Provide the (X, Y) coordinate of the cell's center where the given text is located.  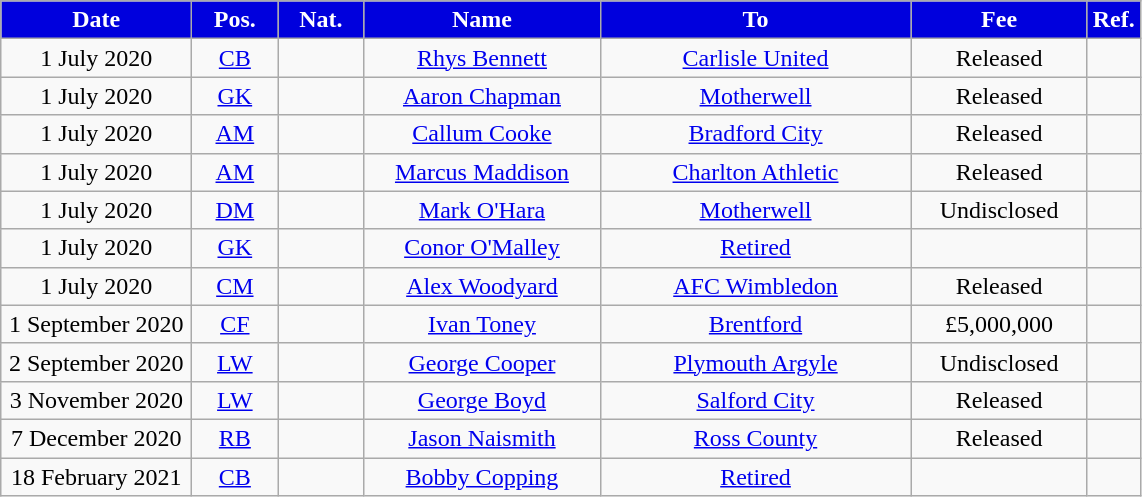
Rhys Bennett (482, 58)
Alex Woodyard (482, 286)
Date (96, 20)
Pos. (235, 20)
Fee (999, 20)
Callum Cooke (482, 134)
Bradford City (756, 134)
7 December 2020 (96, 438)
CF (235, 324)
Marcus Maddison (482, 172)
Conor O'Malley (482, 248)
18 February 2021 (96, 477)
Carlisle United (756, 58)
Name (482, 20)
CM (235, 286)
Bobby Copping (482, 477)
George Boyd (482, 400)
George Cooper (482, 362)
Salford City (756, 400)
Ref. (1114, 20)
2 September 2020 (96, 362)
£5,000,000 (999, 324)
To (756, 20)
Ross County (756, 438)
AFC Wimbledon (756, 286)
Mark O'Hara (482, 210)
Ivan Toney (482, 324)
DM (235, 210)
Plymouth Argyle (756, 362)
Aaron Chapman (482, 96)
1 September 2020 (96, 324)
Jason Naismith (482, 438)
Nat. (321, 20)
Brentford (756, 324)
RB (235, 438)
3 November 2020 (96, 400)
Charlton Athletic (756, 172)
